Scan for the cell matching the given text and deliver its (X, Y) coordinate at center. 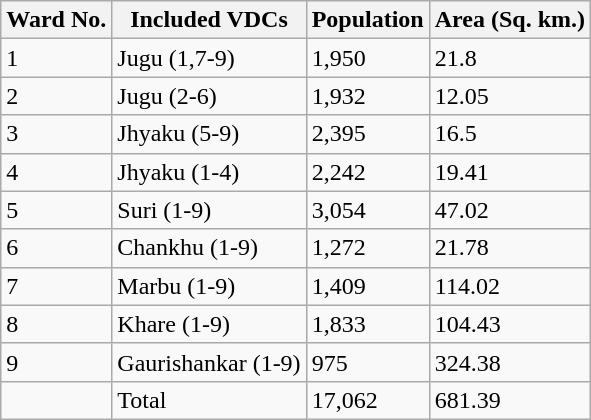
2 (56, 96)
2,395 (368, 134)
324.38 (510, 362)
Jugu (2-6) (209, 96)
3 (56, 134)
8 (56, 324)
1,272 (368, 248)
4 (56, 172)
1,932 (368, 96)
Khare (1-9) (209, 324)
Chankhu (1-9) (209, 248)
7 (56, 286)
975 (368, 362)
Jhyaku (1-4) (209, 172)
1,950 (368, 58)
Total (209, 400)
1,409 (368, 286)
16.5 (510, 134)
Area (Sq. km.) (510, 20)
104.43 (510, 324)
2,242 (368, 172)
Suri (1-9) (209, 210)
1 (56, 58)
Jhyaku (5-9) (209, 134)
9 (56, 362)
Ward No. (56, 20)
1,833 (368, 324)
12.05 (510, 96)
21.8 (510, 58)
17,062 (368, 400)
21.78 (510, 248)
Included VDCs (209, 20)
Population (368, 20)
3,054 (368, 210)
Jugu (1,7-9) (209, 58)
19.41 (510, 172)
6 (56, 248)
Gaurishankar (1-9) (209, 362)
Marbu (1-9) (209, 286)
681.39 (510, 400)
47.02 (510, 210)
114.02 (510, 286)
5 (56, 210)
